Identify which cell holds the provided text, then report its (x, y) central coordinate. 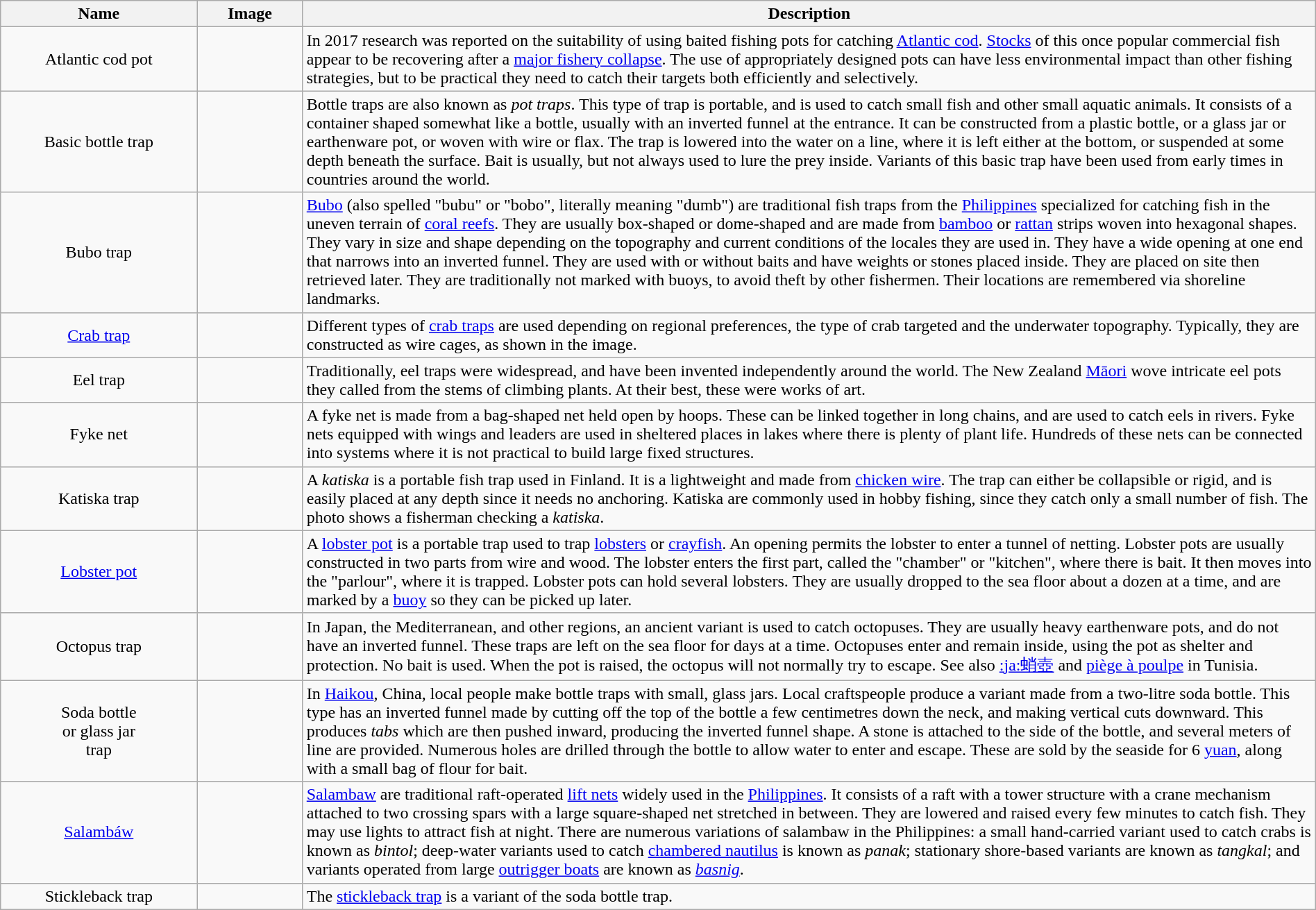
Name (99, 14)
Image (250, 14)
Description (809, 14)
Basic bottle trap (99, 142)
Atlantic cod pot (99, 59)
Soda bottleor glass jartrap (99, 731)
Octopus trap (99, 647)
Katiska trap (99, 498)
Salambáw (99, 832)
Crab trap (99, 335)
Lobster pot (99, 572)
Fyke net (99, 435)
Bubo trap (99, 253)
Stickleback trap (99, 896)
The stickleback trap is a variant of the soda bottle trap. (809, 896)
Eel trap (99, 380)
